Output the [X, Y] coordinate of the center of the cell containing the given text.  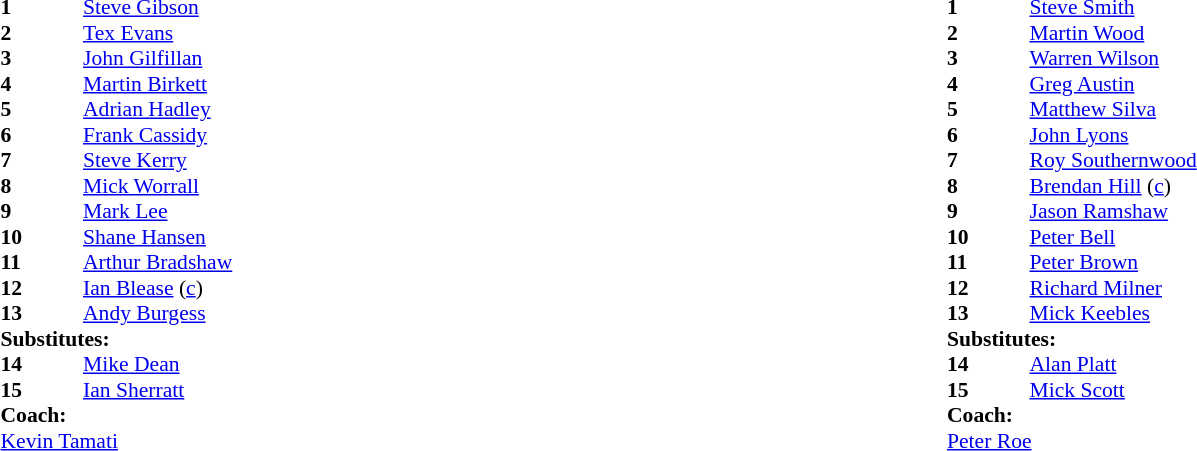
Ian Sherratt [158, 390]
Brendan Hill (c) [1114, 186]
Steve Kerry [158, 161]
John Lyons [1114, 135]
Warren Wilson [1114, 59]
Peter Brown [1114, 263]
Mick Scott [1114, 390]
Andy Burgess [158, 313]
Martin Birkett [158, 84]
Shane Hansen [158, 237]
Richard Milner [1114, 288]
Mick Keebles [1114, 313]
Arthur Bradshaw [158, 263]
Ian Blease (c) [158, 288]
Roy Southernwood [1114, 161]
Frank Cassidy [158, 135]
Greg Austin [1114, 84]
Alan Platt [1114, 365]
Mick Worrall [158, 186]
Peter Bell [1114, 237]
Matthew Silva [1114, 109]
Mark Lee [158, 211]
John Gilfillan [158, 59]
Tex Evans [158, 33]
Martin Wood [1114, 33]
Jason Ramshaw [1114, 211]
Adrian Hadley [158, 109]
Mike Dean [158, 365]
